Return the (x, y) coordinate for the center point of the cell that contains the specified text.  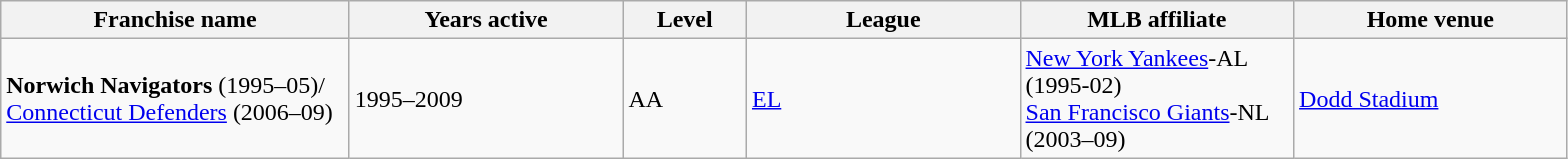
Level (685, 20)
New York Yankees-AL (1995-02)San Francisco Giants-NL (2003–09) (1157, 98)
1995–2009 (486, 98)
Home venue (1431, 20)
MLB affiliate (1157, 20)
AA (685, 98)
Dodd Stadium (1431, 98)
League (883, 20)
Years active (486, 20)
EL (883, 98)
Franchise name (176, 20)
Norwich Navigators (1995–05)/Connecticut Defenders (2006–09) (176, 98)
